Find where the given text appears and provide that cell's center as [x, y] coordinate. 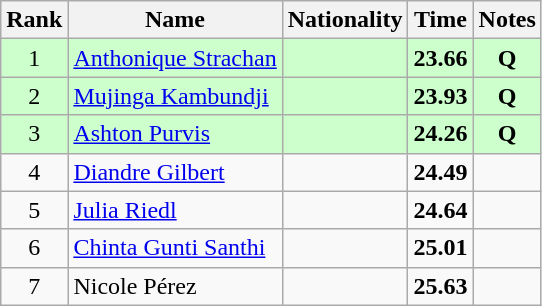
2 [34, 96]
25.63 [440, 286]
Nicole Pérez [175, 286]
23.66 [440, 58]
Julia Riedl [175, 210]
Notes [507, 20]
25.01 [440, 248]
Rank [34, 20]
Ashton Purvis [175, 134]
24.64 [440, 210]
5 [34, 210]
3 [34, 134]
1 [34, 58]
Diandre Gilbert [175, 172]
Name [175, 20]
24.26 [440, 134]
Mujinga Kambundji [175, 96]
Anthonique Strachan [175, 58]
Nationality [345, 20]
23.93 [440, 96]
Chinta Gunti Santhi [175, 248]
4 [34, 172]
6 [34, 248]
24.49 [440, 172]
Time [440, 20]
7 [34, 286]
